Output the [X, Y] coordinate of the center of the cell containing the given text.  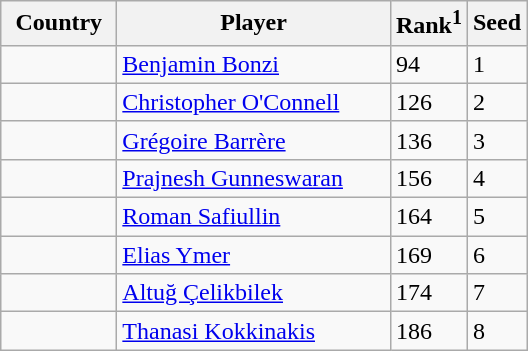
Benjamin Bonzi [254, 64]
4 [496, 178]
Roman Safiullin [254, 217]
Grégoire Barrère [254, 140]
94 [428, 64]
136 [428, 140]
126 [428, 102]
174 [428, 293]
Altuğ Çelikbilek [254, 293]
169 [428, 255]
Prajnesh Gunneswaran [254, 178]
Country [59, 24]
Christopher O'Connell [254, 102]
Rank1 [428, 24]
3 [496, 140]
7 [496, 293]
156 [428, 178]
Thanasi Kokkinakis [254, 331]
Player [254, 24]
8 [496, 331]
Seed [496, 24]
5 [496, 217]
186 [428, 331]
2 [496, 102]
1 [496, 64]
164 [428, 217]
6 [496, 255]
Elias Ymer [254, 255]
